Output the [x, y] coordinate of the center of the cell containing the given text.  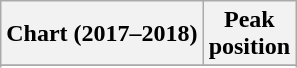
Peakposition [249, 34]
Chart (2017–2018) [102, 34]
